Identify which cell holds the provided text, then report its [x, y] central coordinate. 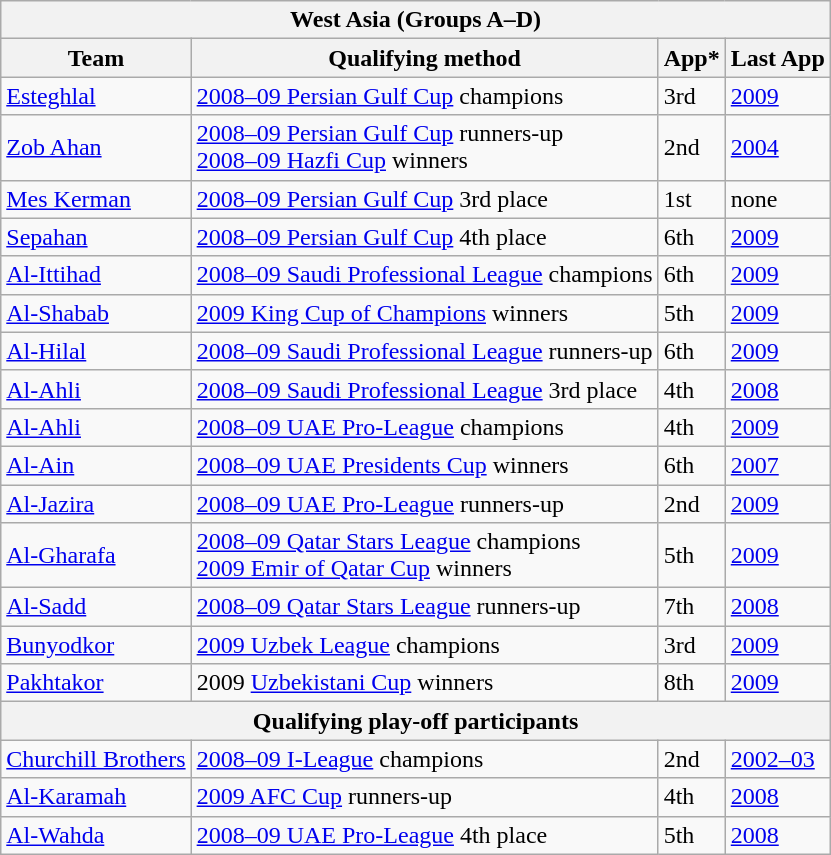
Qualifying method [424, 58]
2008–09 Saudi Professional League runners-up [424, 351]
Qualifying play-off participants [416, 721]
Team [96, 58]
2008–09 Persian Gulf Cup 3rd place [424, 199]
Al-Hilal [96, 351]
Al-Ain [96, 465]
2008–09 UAE Presidents Cup winners [424, 465]
8th [692, 683]
Al-Gharafa [96, 556]
Al-Jazira [96, 503]
Zob Ahan [96, 148]
2008–09 Saudi Professional League champions [424, 275]
App* [692, 58]
2004 [778, 148]
2002–03 [778, 759]
Al-Sadd [96, 607]
2008–09 Saudi Professional League 3rd place [424, 389]
2008–09 Persian Gulf Cup runners-up2008–09 Hazfi Cup winners [424, 148]
2008–09 UAE Pro-League 4th place [424, 835]
Al-Karamah [96, 797]
2009 AFC Cup runners-up [424, 797]
2008–09 Persian Gulf Cup champions [424, 96]
Sepahan [96, 237]
West Asia (Groups A–D) [416, 20]
Churchill Brothers [96, 759]
2009 Uzbekistani Cup winners [424, 683]
Mes Kerman [96, 199]
Al-Shabab [96, 313]
2009 King Cup of Champions winners [424, 313]
1st [692, 199]
2008–09 UAE Pro-League runners-up [424, 503]
none [778, 199]
2008–09 I-League champions [424, 759]
2008–09 Qatar Stars League champions2009 Emir of Qatar Cup winners [424, 556]
Al-Ittihad [96, 275]
Pakhtakor [96, 683]
2008–09 Qatar Stars League runners-up [424, 607]
Last App [778, 58]
2008–09 UAE Pro-League champions [424, 427]
2009 Uzbek League champions [424, 645]
Al-Wahda [96, 835]
7th [692, 607]
2007 [778, 465]
2008–09 Persian Gulf Cup 4th place [424, 237]
Bunyodkor [96, 645]
Esteghlal [96, 96]
